Return the [X, Y] coordinate for the center point of the cell that contains the specified text.  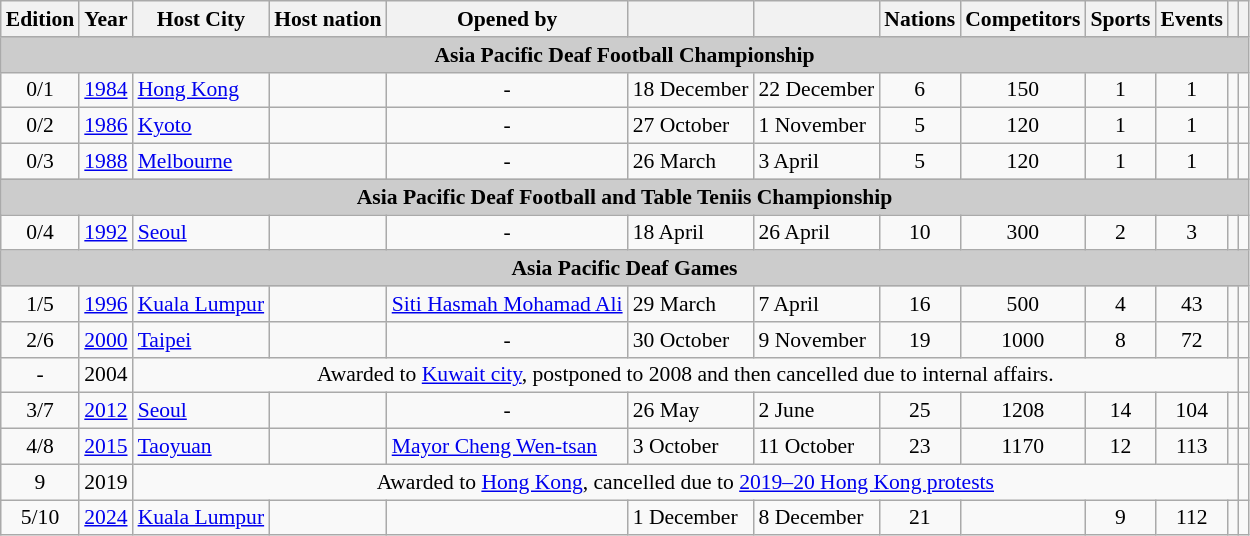
2/6 [40, 340]
Competitors [1022, 19]
Asia Pacific Deaf Football Championship [625, 55]
Host nation [328, 19]
112 [1192, 518]
Taoyuan [202, 447]
8 December [816, 518]
7 April [816, 304]
18 April [691, 233]
26 March [691, 162]
1208 [1022, 411]
104 [1192, 411]
1000 [1022, 340]
0/3 [40, 162]
14 [1120, 411]
Edition [40, 19]
2 June [816, 411]
Events [1192, 19]
1170 [1022, 447]
2019 [106, 482]
19 [920, 340]
Asia Pacific Deaf Games [625, 269]
Year [106, 19]
10 [920, 233]
2015 [106, 447]
4 [1120, 304]
5/10 [40, 518]
1984 [106, 90]
2 [1120, 233]
1988 [106, 162]
12 [1120, 447]
Sports [1120, 19]
4/8 [40, 447]
1996 [106, 304]
1/5 [40, 304]
26 April [816, 233]
Taipei [202, 340]
3 October [691, 447]
300 [1022, 233]
2012 [106, 411]
1992 [106, 233]
23 [920, 447]
0/4 [40, 233]
6 [920, 90]
Kyoto [202, 126]
1 November [816, 126]
Opened by [508, 19]
25 [920, 411]
0/2 [40, 126]
9 November [816, 340]
29 March [691, 304]
Awarded to Hong Kong, cancelled due to 2019–20 Hong Kong protests [686, 482]
8 [1120, 340]
Awarded to Kuwait city, postponed to 2008 and then cancelled due to internal affairs. [686, 375]
Melbourne [202, 162]
72 [1192, 340]
150 [1022, 90]
30 October [691, 340]
18 December [691, 90]
3 [1192, 233]
Hong Kong [202, 90]
Host City [202, 19]
2024 [106, 518]
21 [920, 518]
11 October [816, 447]
26 May [691, 411]
Siti Hasmah Mohamad Ali [508, 304]
113 [1192, 447]
22 December [816, 90]
3/7 [40, 411]
Nations [920, 19]
16 [920, 304]
0/1 [40, 90]
27 October [691, 126]
43 [1192, 304]
2000 [106, 340]
3 April [816, 162]
Asia Pacific Deaf Football and Table Teniis Championship [625, 197]
1 December [691, 518]
Mayor Cheng Wen-tsan [508, 447]
500 [1022, 304]
1986 [106, 126]
2004 [106, 375]
